Return (x, y) of the center of cell containing provided text 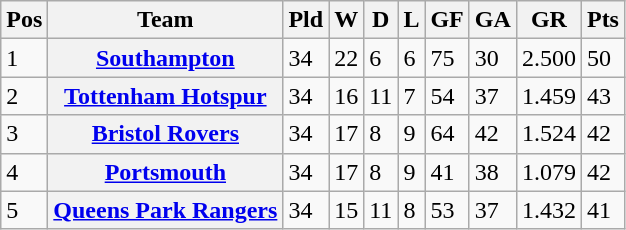
GF (447, 20)
1.459 (548, 96)
Team (166, 20)
D (381, 20)
15 (346, 210)
GA (492, 20)
Pld (306, 20)
Portsmouth (166, 172)
1.079 (548, 172)
16 (346, 96)
64 (447, 134)
22 (346, 58)
2 (24, 96)
1.432 (548, 210)
75 (447, 58)
2.500 (548, 58)
50 (602, 58)
Pts (602, 20)
Southampton (166, 58)
Bristol Rovers (166, 134)
4 (24, 172)
53 (447, 210)
GR (548, 20)
7 (412, 96)
Tottenham Hotspur (166, 96)
54 (447, 96)
L (412, 20)
Pos (24, 20)
W (346, 20)
1.524 (548, 134)
43 (602, 96)
1 (24, 58)
30 (492, 58)
38 (492, 172)
3 (24, 134)
5 (24, 210)
Queens Park Rangers (166, 210)
